Return the (x, y) coordinate for the center point of the cell that contains the specified text.  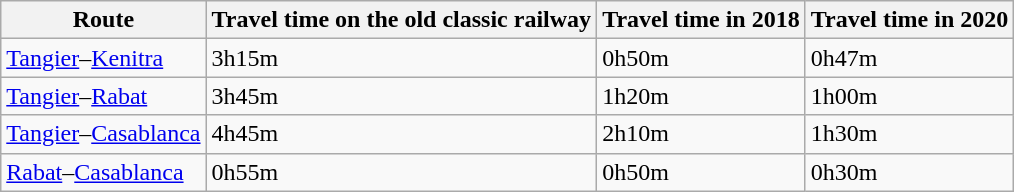
0h55m (402, 172)
1h00m (910, 96)
3h45m (402, 96)
Tangier–Kenitra (104, 58)
Travel time in 2020 (910, 20)
1h20m (702, 96)
4h45m (402, 134)
Tangier–Rabat (104, 96)
Route (104, 20)
Travel time in 2018 (702, 20)
0h30m (910, 172)
2h10m (702, 134)
Travel time on the old classic railway (402, 20)
Tangier–Casablanca (104, 134)
Rabat–Casablanca (104, 172)
0h47m (910, 58)
3h15m (402, 58)
1h30m (910, 134)
